Pinpoint the cell where the given text exists, returning its (x, y) midpoint coordinate. 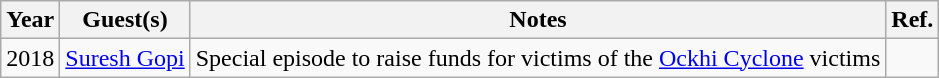
Guest(s) (125, 20)
Year (30, 20)
Special episode to raise funds for victims of the Ockhi Cyclone victims (538, 58)
Ref. (912, 20)
2018 (30, 58)
Suresh Gopi (125, 58)
Notes (538, 20)
